Scan for the cell matching the given text and deliver its (X, Y) coordinate at center. 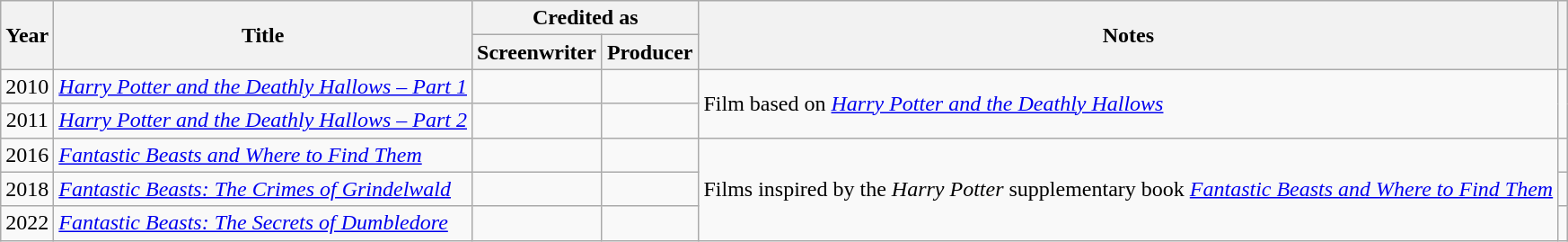
Fantastic Beasts: The Secrets of Dumbledore (263, 223)
Harry Potter and the Deathly Hallows – Part 1 (263, 86)
Notes (1128, 35)
Film based on Harry Potter and the Deathly Hallows (1128, 103)
2022 (27, 223)
Screenwriter (537, 52)
Films inspired by the Harry Potter supplementary book Fantastic Beasts and Where to Find Them (1128, 189)
Fantastic Beasts and Where to Find Them (263, 155)
Harry Potter and the Deathly Hallows – Part 2 (263, 121)
Year (27, 35)
Producer (650, 52)
Fantastic Beasts: The Crimes of Grindelwald (263, 189)
2011 (27, 121)
2010 (27, 86)
Credited as (586, 18)
Title (263, 35)
2016 (27, 155)
2018 (27, 189)
